Extract the [x, y] coordinate from the center of the cell holding the provided text.  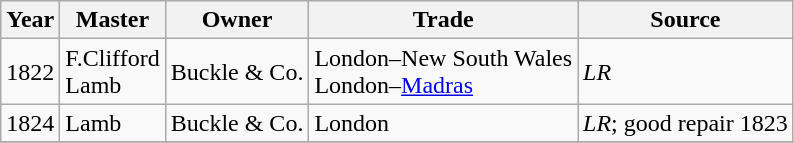
1824 [30, 123]
London [444, 123]
LR [686, 72]
LR; good repair 1823 [686, 123]
Lamb [112, 123]
London–New South WalesLondon–Madras [444, 72]
1822 [30, 72]
Trade [444, 20]
Master [112, 20]
F.CliffordLamb [112, 72]
Owner [237, 20]
Source [686, 20]
Year [30, 20]
